Identify which cell holds the provided text, then report its [x, y] central coordinate. 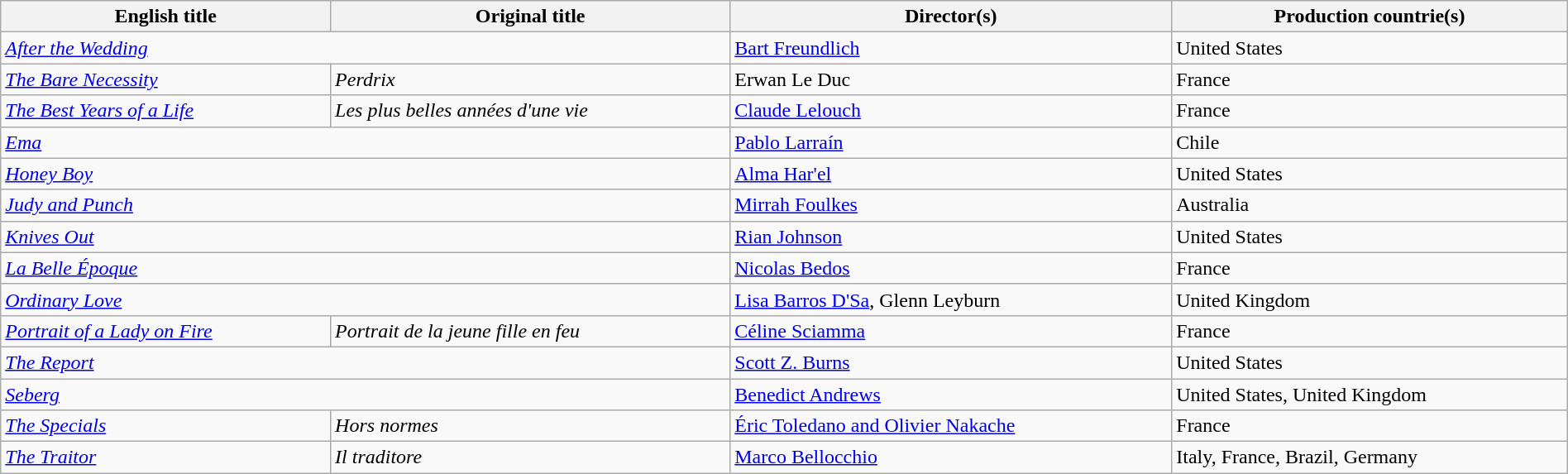
Marco Bellocchio [951, 457]
Ema [366, 142]
Judy and Punch [366, 205]
Australia [1370, 205]
The Best Years of a Life [165, 111]
Chile [1370, 142]
After the Wedding [366, 48]
Seberg [366, 395]
The Bare Necessity [165, 79]
English title [165, 17]
Éric Toledano and Olivier Nakache [951, 426]
Claude Lelouch [951, 111]
Erwan Le Duc [951, 79]
Il traditore [531, 457]
Perdrix [531, 79]
Original title [531, 17]
Ordinary Love [366, 299]
Hors normes [531, 426]
Portrait de la jeune fille en feu [531, 331]
Scott Z. Burns [951, 362]
Rian Johnson [951, 237]
Céline Sciamma [951, 331]
Alma Har'el [951, 174]
La Belle Époque [366, 268]
The Report [366, 362]
Production countrie(s) [1370, 17]
Italy, France, Brazil, Germany [1370, 457]
Les plus belles années d'une vie [531, 111]
The Specials [165, 426]
Benedict Andrews [951, 395]
Portrait of a Lady on Fire [165, 331]
Mirrah Foulkes [951, 205]
Pablo Larraín [951, 142]
Knives Out [366, 237]
Nicolas Bedos [951, 268]
Lisa Barros D'Sa, Glenn Leyburn [951, 299]
The Traitor [165, 457]
United States, United Kingdom [1370, 395]
United Kingdom [1370, 299]
Director(s) [951, 17]
Bart Freundlich [951, 48]
Honey Boy [366, 174]
